Pinpoint the cell where the given text exists, returning its [X, Y] midpoint coordinate. 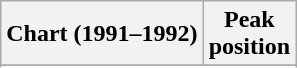
Peakposition [249, 34]
Chart (1991–1992) [102, 34]
